For the text-containing cell, return its midpoint in [X, Y] coordinate format. 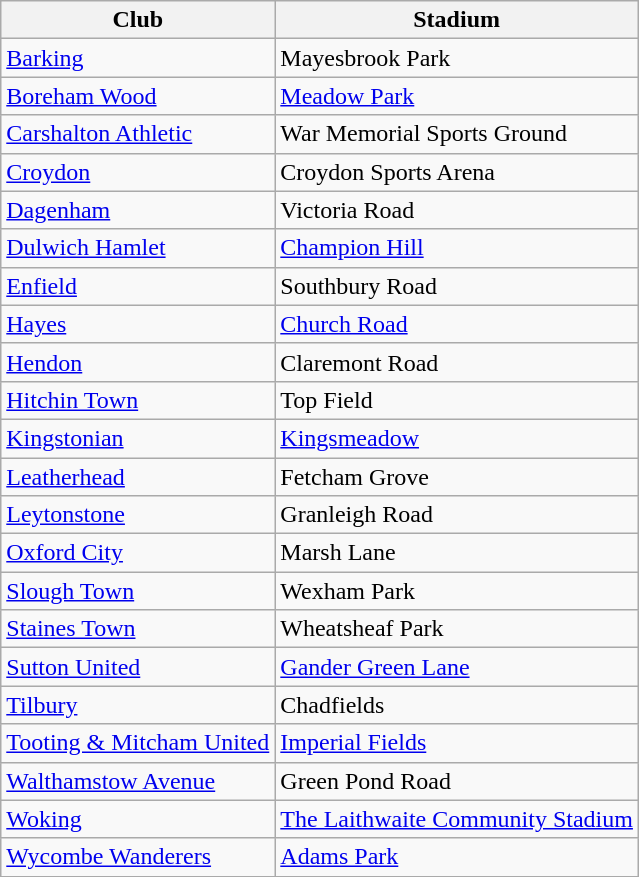
Mayesbrook Park [457, 58]
Meadow Park [457, 96]
Walthamstow Avenue [138, 781]
War Memorial Sports Ground [457, 134]
Kingsmeadow [457, 438]
Woking [138, 819]
Victoria Road [457, 210]
Croydon [138, 172]
Gander Green Lane [457, 667]
Stadium [457, 20]
Oxford City [138, 553]
Sutton United [138, 667]
Slough Town [138, 591]
Club [138, 20]
Wheatsheaf Park [457, 629]
Fetcham Grove [457, 477]
Dulwich Hamlet [138, 248]
Hitchin Town [138, 400]
Champion Hill [457, 248]
Staines Town [138, 629]
Claremont Road [457, 362]
Croydon Sports Arena [457, 172]
Top Field [457, 400]
Enfield [138, 286]
Adams Park [457, 857]
Green Pond Road [457, 781]
The Laithwaite Community Stadium [457, 819]
Carshalton Athletic [138, 134]
Dagenham [138, 210]
Church Road [457, 324]
Wexham Park [457, 591]
Leytonstone [138, 515]
Imperial Fields [457, 743]
Wycombe Wanderers [138, 857]
Tooting & Mitcham United [138, 743]
Barking [138, 58]
Southbury Road [457, 286]
Leatherhead [138, 477]
Boreham Wood [138, 96]
Chadfields [457, 705]
Hendon [138, 362]
Kingstonian [138, 438]
Granleigh Road [457, 515]
Tilbury [138, 705]
Hayes [138, 324]
Marsh Lane [457, 553]
